Output the (x, y) coordinate of the center of the cell containing the given text.  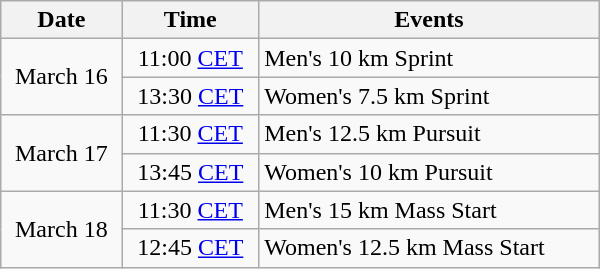
Time (190, 20)
March 16 (62, 77)
13:45 CET (190, 172)
Women's 12.5 km Mass Start (430, 248)
Men's 12.5 km Pursuit (430, 134)
Events (430, 20)
March 17 (62, 153)
Date (62, 20)
13:30 CET (190, 96)
Men's 15 km Mass Start (430, 210)
Women's 7.5 km Sprint (430, 96)
12:45 CET (190, 248)
Men's 10 km Sprint (430, 58)
11:00 CET (190, 58)
March 18 (62, 229)
Women's 10 km Pursuit (430, 172)
